Return [X, Y] of the center of cell containing provided text 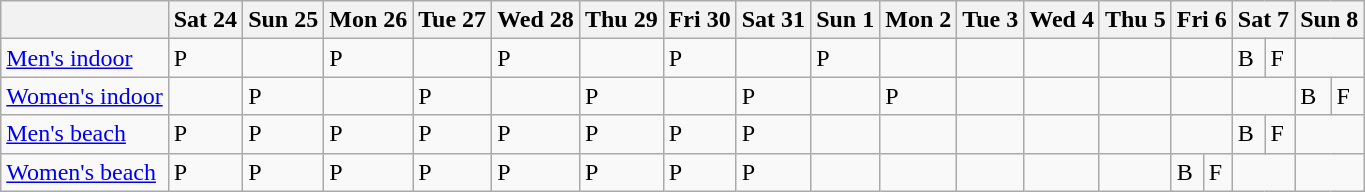
Sat 31 [773, 20]
Sun 8 [1330, 20]
Tue 27 [452, 20]
Wed 4 [1062, 20]
Men's indoor [84, 58]
Wed 28 [536, 20]
Thu 29 [621, 20]
Sun 1 [846, 20]
Men's beach [84, 134]
Tue 3 [990, 20]
Fri 30 [700, 20]
Mon 2 [918, 20]
Women's beach [84, 172]
Women's indoor [84, 96]
Sat 7 [1263, 20]
Fri 6 [1202, 20]
Thu 5 [1135, 20]
Sat 24 [205, 20]
Mon 26 [368, 20]
Sun 25 [284, 20]
